Locate the cell with the specified text and output its [x, y] center coordinate. 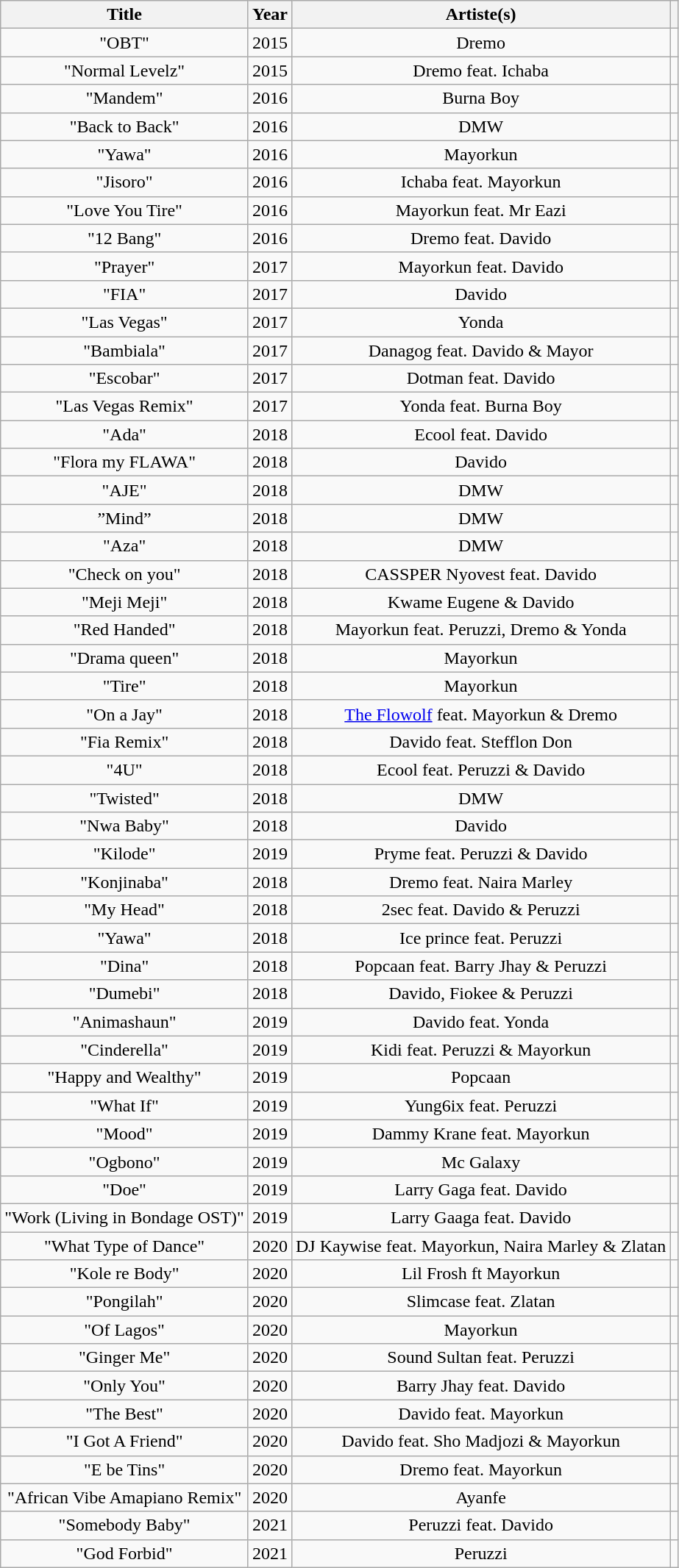
Burna Boy [480, 99]
Davido feat. Yonda [480, 1022]
Dremo feat. Davido [480, 238]
"Meji Meji" [125, 602]
Davido feat. Stefflon Don [480, 742]
"Fia Remix" [125, 742]
"Dina" [125, 966]
"Doe" [125, 1189]
Mayorkun feat. Peruzzi, Dremo & Yonda [480, 630]
Mayorkun feat. Mr Eazi [480, 210]
Artiste(s) [480, 15]
Kidi feat. Peruzzi & Mayorkun [480, 1050]
"OBT" [125, 43]
Danagog feat. Davido & Mayor [480, 351]
"Red Handed" [125, 630]
"Normal Levelz" [125, 71]
Popcaan [480, 1078]
Dotman feat. Davido [480, 379]
Lil Frosh ft Mayorkun [480, 1274]
Dremo feat. Ichaba [480, 71]
"Las Vegas Remix" [125, 407]
Davido feat. Mayorkun [480, 1414]
"Prayer" [125, 266]
"Konjinaba" [125, 882]
Ice prince feat. Peruzzi [480, 938]
Yung6ix feat. Peruzzi [480, 1106]
"Tire" [125, 686]
"I Got A Friend" [125, 1442]
Yonda feat. Burna Boy [480, 407]
"Jisoro" [125, 182]
"4U" [125, 770]
"Check on you" [125, 574]
Popcaan feat. Barry Jhay & Peruzzi [480, 966]
Peruzzi feat. Davido [480, 1525]
"12 Bang" [125, 238]
"Las Vegas" [125, 322]
Year [269, 15]
Ecool feat. Peruzzi & Davido [480, 770]
"Flora my FLAWA" [125, 462]
"Of Lagos" [125, 1330]
"Ada" [125, 434]
Dremo feat. Mayorkun [480, 1469]
Ecool feat. Davido [480, 434]
"Animashaun" [125, 1022]
Slimcase feat. Zlatan [480, 1302]
"Work (Living in Bondage OST)" [125, 1217]
Dremo feat. Naira Marley [480, 882]
"Ginger Me" [125, 1358]
Peruzzi [480, 1553]
Davido feat. Sho Madjozi & Mayorkun [480, 1442]
"Bambiala" [125, 351]
Pryme feat. Peruzzi & Davido [480, 854]
"My Head" [125, 910]
"Ogbono" [125, 1161]
"Kilode" [125, 854]
"Drama queen" [125, 658]
"Only You" [125, 1386]
"Kole re Body" [125, 1274]
Kwame Eugene & Davido [480, 602]
"Dumebi" [125, 994]
"Mood" [125, 1134]
"Happy and Wealthy" [125, 1078]
"God Forbid" [125, 1553]
2sec feat. Davido & Peruzzi [480, 910]
"What Type of Dance" [125, 1246]
"Back to Back" [125, 126]
Ayanfe [480, 1497]
”Mind” [125, 518]
Title [125, 15]
"Somebody Baby" [125, 1525]
Mayorkun feat. Davido [480, 266]
"Aza" [125, 546]
Yonda [480, 322]
Mc Galaxy [480, 1161]
"Nwa Baby" [125, 826]
Sound Sultan feat. Peruzzi [480, 1358]
"Pongilah" [125, 1302]
"Escobar" [125, 379]
Dammy Krane feat. Mayorkun [480, 1134]
Larry Gaga feat. Davido [480, 1189]
"The Best" [125, 1414]
"E be Tins" [125, 1469]
"AJE" [125, 490]
Larry Gaaga feat. Davido [480, 1217]
"African Vibe Amapiano Remix" [125, 1497]
DJ Kaywise feat. Mayorkun, Naira Marley & Zlatan [480, 1246]
Dremo [480, 43]
Davido, Fiokee & Peruzzi [480, 994]
"On a Jay" [125, 714]
"FIA" [125, 294]
"Twisted" [125, 798]
Barry Jhay feat. Davido [480, 1386]
CASSPER Nyovest feat. Davido [480, 574]
"What If" [125, 1106]
"Mandem" [125, 99]
"Love You Tire" [125, 210]
"Cinderella" [125, 1050]
The Flowolf feat. Mayorkun & Dremo [480, 714]
Ichaba feat. Mayorkun [480, 182]
